Locate the cell with the specified text and output its [x, y] center coordinate. 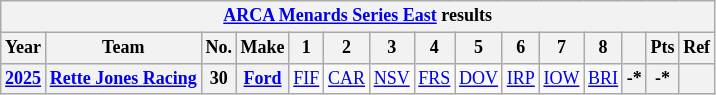
2025 [24, 78]
8 [604, 48]
Ref [697, 48]
2 [347, 48]
Rette Jones Racing [123, 78]
FRS [434, 78]
BRI [604, 78]
4 [434, 48]
Year [24, 48]
CAR [347, 78]
Make [262, 48]
IRP [520, 78]
1 [306, 48]
30 [218, 78]
No. [218, 48]
FIF [306, 78]
Team [123, 48]
7 [562, 48]
NSV [392, 78]
ARCA Menards Series East results [358, 16]
IOW [562, 78]
3 [392, 48]
5 [479, 48]
6 [520, 48]
Ford [262, 78]
Pts [662, 48]
DOV [479, 78]
